Output the (x, y) coordinate of the center of the cell containing the given text.  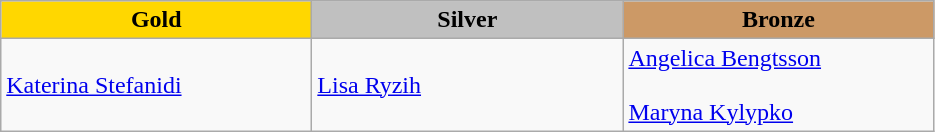
Silver (468, 20)
Angelica BengtssonMaryna Kylypko (778, 85)
Katerina Stefanidi (156, 85)
Gold (156, 20)
Lisa Ryzih (468, 85)
Bronze (778, 20)
